Capture the cell that displays the provided text and extract its (x, y) central coordinate. 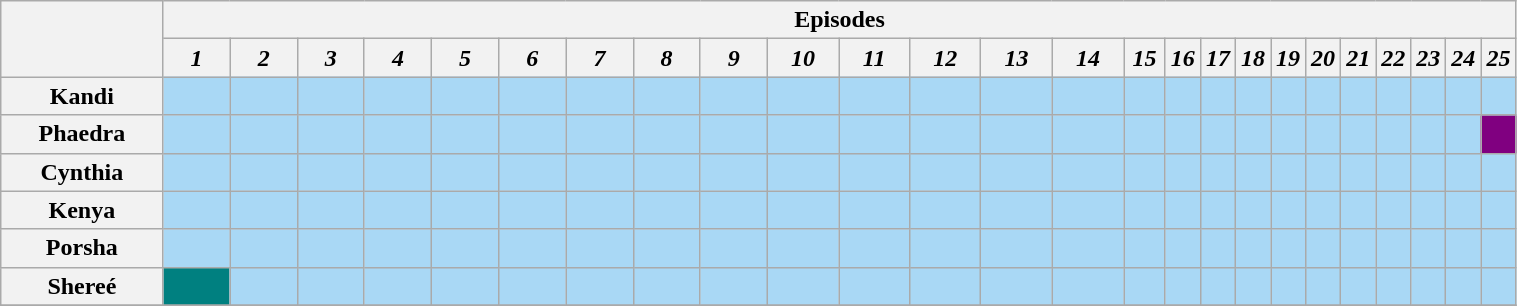
17 (1218, 58)
6 (532, 58)
15 (1145, 58)
12 (946, 58)
11 (874, 58)
14 (1088, 58)
Phaedra (82, 134)
18 (1252, 58)
7 (600, 58)
9 (734, 58)
10 (802, 58)
8 (666, 58)
5 (466, 58)
2 (264, 58)
19 (1288, 58)
20 (1324, 58)
Shereé (82, 286)
1 (196, 58)
16 (1182, 58)
Porsha (82, 248)
22 (1394, 58)
3 (330, 58)
Kandi (82, 96)
23 (1428, 58)
4 (398, 58)
Episodes (840, 20)
21 (1358, 58)
Kenya (82, 210)
Cynthia (82, 172)
24 (1464, 58)
25 (1498, 58)
13 (1016, 58)
